Scan for the cell matching the given text and deliver its (X, Y) coordinate at center. 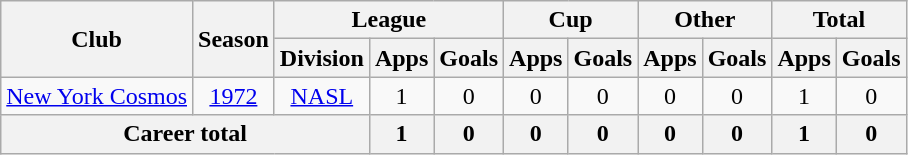
Cup (571, 20)
Other (705, 20)
NASL (322, 96)
Total (839, 20)
Division (322, 58)
New York Cosmos (97, 96)
League (388, 20)
Club (97, 39)
1972 (234, 96)
Season (234, 39)
Career total (186, 134)
